Detect which cell encompasses the target text, then output its [x, y] center coordinate. 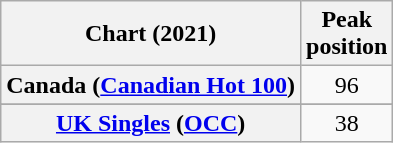
Peakposition [347, 34]
UK Singles (OCC) [151, 123]
Chart (2021) [151, 34]
96 [347, 85]
Canada (Canadian Hot 100) [151, 85]
38 [347, 123]
